Scan for the cell matching the given text and deliver its [x, y] coordinate at center. 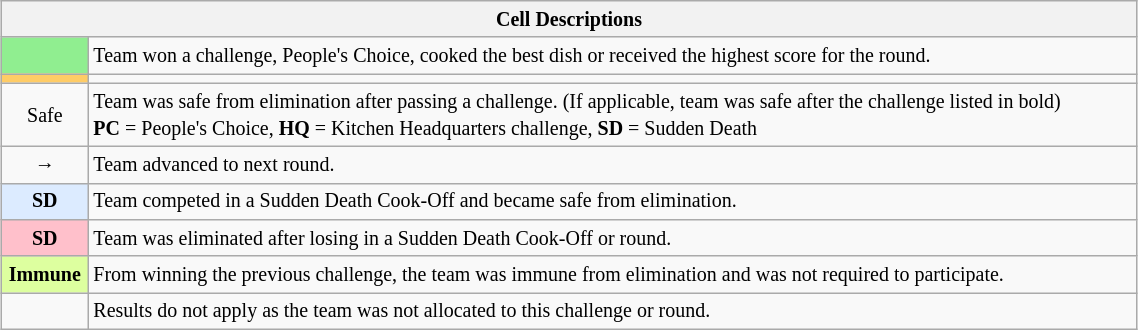
Cell Descriptions [569, 19]
Safe [45, 114]
From winning the previous challenge, the team was immune from elimination and was not required to participate. [613, 274]
Team advanced to next round. [613, 165]
→ [45, 165]
Results do not apply as the team was not allocated to this challenge or round. [613, 310]
Team competed in a Sudden Death Cook-Off and became safe from elimination. [613, 201]
Team won a challenge, People's Choice, cooked the best dish or received the highest score for the round. [613, 55]
Immune [45, 274]
Team was eliminated after losing in a Sudden Death Cook-Off or round. [613, 238]
